From the cell containing the given text, extract its center point as (X, Y) coordinate. 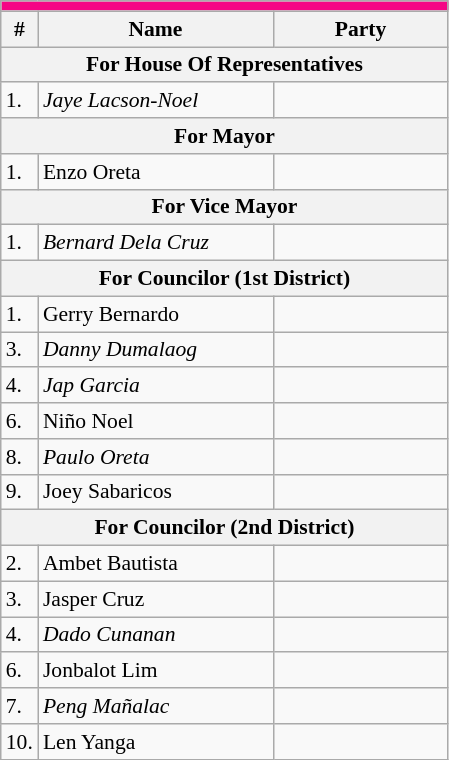
For Councilor (2nd District) (224, 528)
Name (156, 29)
Jaye Lacson-Noel (156, 101)
For House Of Representatives (224, 65)
Ambet Bautista (156, 564)
Joey Sabaricos (156, 492)
Dado Cunanan (156, 635)
# (20, 29)
Jonbalot Lim (156, 671)
For Councilor (1st District) (224, 279)
For Mayor (224, 136)
Enzo Oreta (156, 172)
Gerry Bernardo (156, 314)
Bernard Dela Cruz (156, 243)
Len Yanga (156, 742)
Jasper Cruz (156, 599)
2. (20, 564)
7. (20, 706)
Niño Noel (156, 421)
10. (20, 742)
Danny Dumalaog (156, 350)
Peng Mañalac (156, 706)
Party (360, 29)
Jap Garcia (156, 386)
9. (20, 492)
For Vice Mayor (224, 207)
8. (20, 457)
Paulo Oreta (156, 457)
